Output the (X, Y) coordinate of the center of the cell containing the given text.  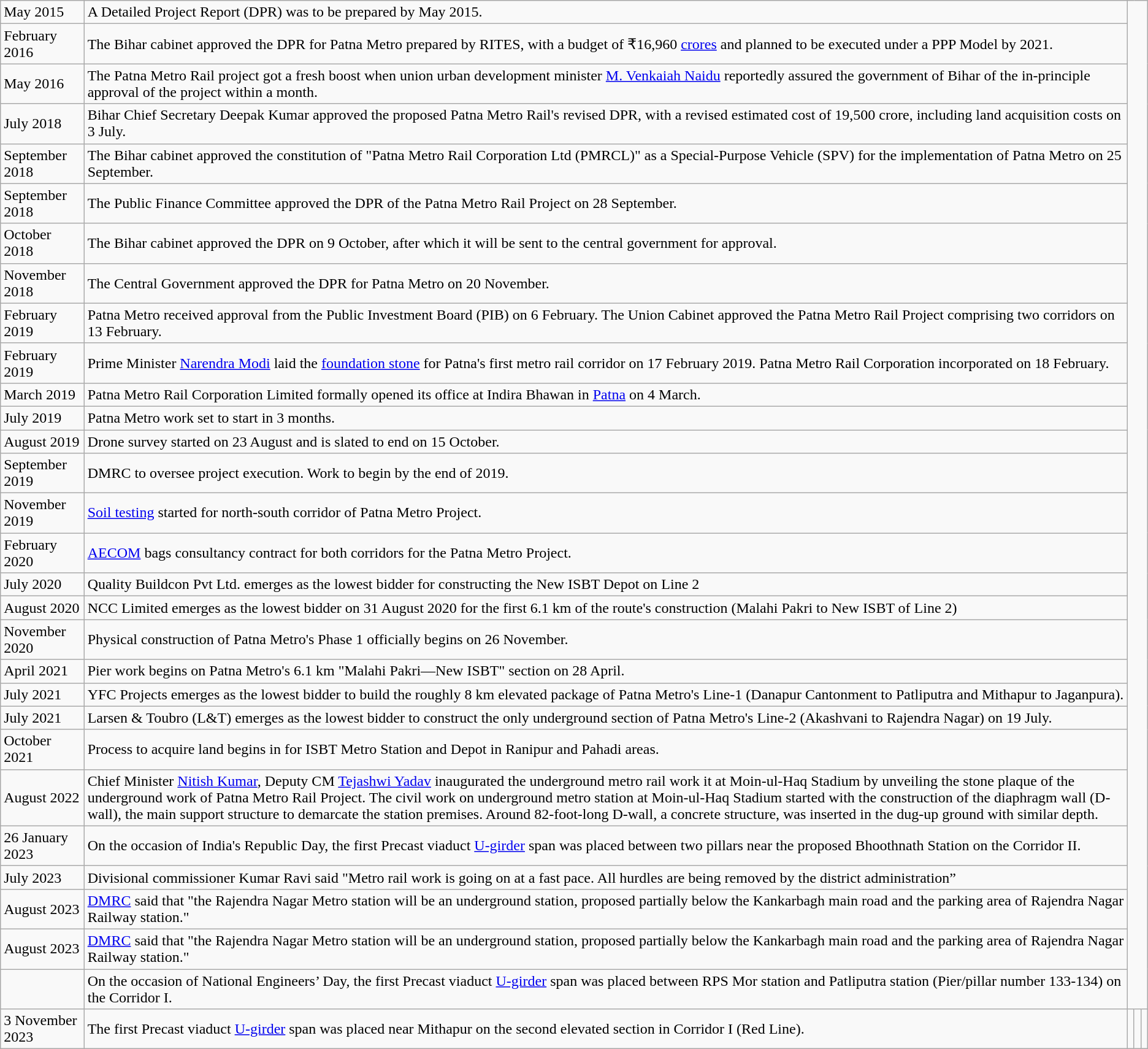
The Bihar cabinet approved the DPR on 9 October, after which it will be sent to the central government for approval. (606, 243)
July 2020 (42, 585)
The Public Finance Committee approved the DPR of the Patna Metro Rail Project on 28 September. (606, 204)
October 2021 (42, 750)
April 2021 (42, 671)
August 2019 (42, 441)
The Central Government approved the DPR for Patna Metro on 20 November. (606, 283)
AECOM bags consultancy contract for both corridors for the Patna Metro Project. (606, 553)
NCC Limited emerges as the lowest bidder on 31 August 2020 for the first 6.1 km of the route's construction (Malahi Pakri to New ISBT of Line 2) (606, 608)
The first Precast viaduct U-girder span was placed near Mithapur on the second elevated section in Corridor I (Red Line). (606, 1029)
March 2019 (42, 394)
February 2016 (42, 44)
Drone survey started on 23 August and is slated to end on 15 October. (606, 441)
November 2019 (42, 513)
Process to acquire land begins in for ISBT Metro Station and Depot in Ranipur and Pahadi areas. (606, 750)
Physical construction of Patna Metro's Phase 1 officially begins on 26 November. (606, 639)
3 November 2023 (42, 1029)
Quality Buildcon Pvt Ltd. emerges as the lowest bidder for constructing the New ISBT Depot on Line 2 (606, 585)
Pier work begins on Patna Metro's 6.1 km "Malahi Pakri—New ISBT" section on 28 April. (606, 671)
May 2015 (42, 12)
October 2018 (42, 243)
February 2020 (42, 553)
July 2023 (42, 877)
July 2018 (42, 124)
August 2020 (42, 608)
July 2019 (42, 418)
November 2020 (42, 639)
Divisional commissioner Kumar Ravi said "Metro rail work is going on at a fast pace. All hurdles are being removed by the district administration” (606, 877)
26 January 2023 (42, 845)
DMRC to oversee project execution. Work to begin by the end of 2019. (606, 474)
Patna Metro Rail Corporation Limited formally opened its office at Indira Bhawan in Patna on 4 March. (606, 394)
Soil testing started for north-south corridor of Patna Metro Project. (606, 513)
A Detailed Project Report (DPR) was to be prepared by May 2015. (606, 12)
September 2019 (42, 474)
Patna Metro work set to start in 3 months. (606, 418)
August 2022 (42, 797)
November 2018 (42, 283)
May 2016 (42, 83)
